Provide the [X, Y] coordinate of the cell's center where the given text is located.  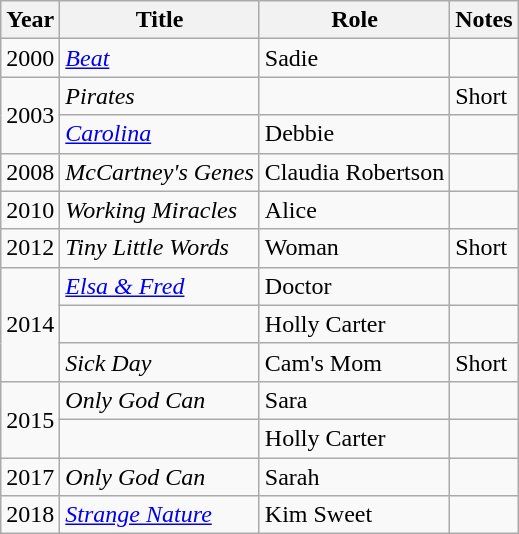
2014 [30, 324]
Debbie [354, 134]
Notes [484, 20]
Role [354, 20]
Sadie [354, 58]
Claudia Robertson [354, 172]
2012 [30, 248]
Cam's Mom [354, 362]
Woman [354, 248]
2017 [30, 477]
2015 [30, 419]
2008 [30, 172]
Title [160, 20]
Working Miracles [160, 210]
2003 [30, 115]
Beat [160, 58]
2010 [30, 210]
Doctor [354, 286]
Year [30, 20]
2018 [30, 515]
2000 [30, 58]
Pirates [160, 96]
Tiny Little Words [160, 248]
Alice [354, 210]
Carolina [160, 134]
Strange Nature [160, 515]
Kim Sweet [354, 515]
Sarah [354, 477]
Sara [354, 400]
Sick Day [160, 362]
Elsa & Fred [160, 286]
McCartney's Genes [160, 172]
